Find where the given text appears and provide that cell's center as [X, Y] coordinate. 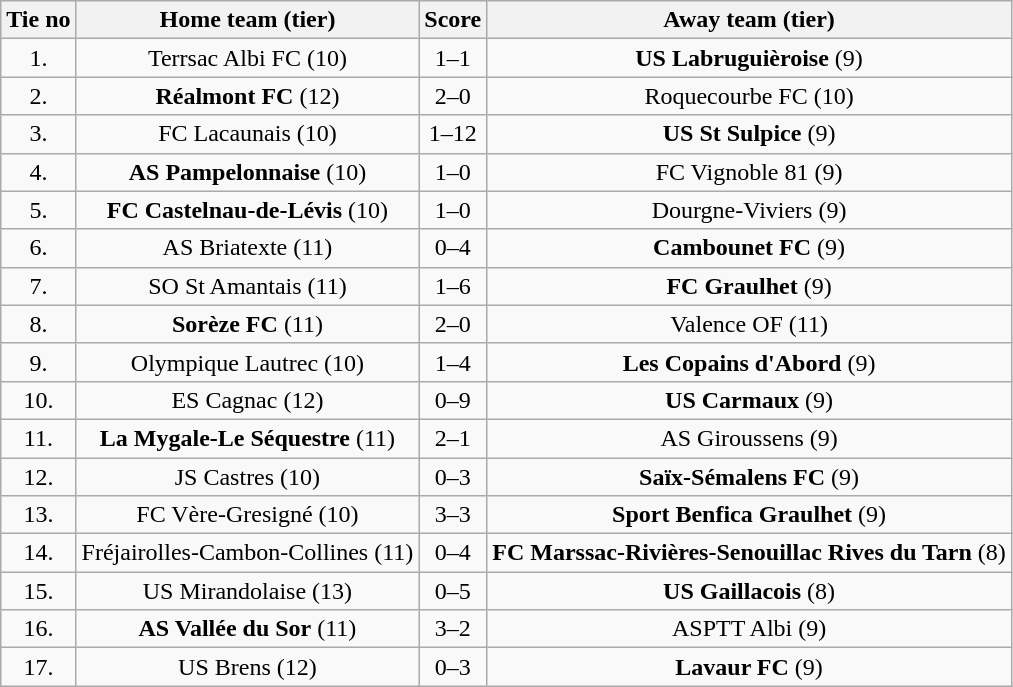
12. [38, 477]
Fréjairolles-Cambon-Collines (11) [248, 553]
US Mirandolaise (13) [248, 591]
AS Vallée du Sor (11) [248, 629]
SO St Amantais (11) [248, 286]
FC Vère-Gresigné (10) [248, 515]
Réalmont FC (12) [248, 96]
AS Pampelonnaise (10) [248, 172]
3. [38, 134]
ES Cagnac (12) [248, 400]
ASPTT Albi (9) [750, 629]
US Gaillacois (8) [750, 591]
Home team (tier) [248, 20]
AS Briatexte (11) [248, 248]
FC Castelnau-de-Lévis (10) [248, 210]
Terrsac Albi FC (10) [248, 58]
13. [38, 515]
Tie no [38, 20]
Valence OF (11) [750, 324]
2–1 [453, 438]
6. [38, 248]
1–4 [453, 362]
1. [38, 58]
US Brens (12) [248, 667]
2. [38, 96]
JS Castres (10) [248, 477]
10. [38, 400]
AS Giroussens (9) [750, 438]
5. [38, 210]
0–9 [453, 400]
7. [38, 286]
Sport Benfica Graulhet (9) [750, 515]
Score [453, 20]
US Carmaux (9) [750, 400]
1–1 [453, 58]
Lavaur FC (9) [750, 667]
FC Marssac-Rivières-Senouillac Rives du Tarn (8) [750, 553]
US Labruguièroise (9) [750, 58]
Cambounet FC (9) [750, 248]
Dourgne-Viviers (9) [750, 210]
Olympique Lautrec (10) [248, 362]
US St Sulpice (9) [750, 134]
9. [38, 362]
Roquecourbe FC (10) [750, 96]
Les Copains d'Abord (9) [750, 362]
FC Graulhet (9) [750, 286]
1–12 [453, 134]
FC Vignoble 81 (9) [750, 172]
16. [38, 629]
8. [38, 324]
Sorèze FC (11) [248, 324]
3–3 [453, 515]
FC Lacaunais (10) [248, 134]
3–2 [453, 629]
4. [38, 172]
11. [38, 438]
Saïx-Sémalens FC (9) [750, 477]
La Mygale-Le Séquestre (11) [248, 438]
17. [38, 667]
15. [38, 591]
14. [38, 553]
Away team (tier) [750, 20]
1–6 [453, 286]
0–5 [453, 591]
